Provide the [X, Y] coordinate of the cell's center where the given text is located.  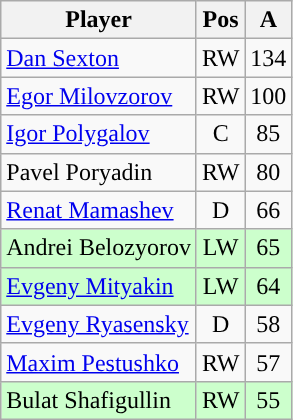
66 [268, 210]
Maxim Pestushko [99, 362]
80 [268, 172]
55 [268, 400]
Bulat Shafigullin [99, 400]
57 [268, 362]
Igor Polygalov [99, 134]
Renat Mamashev [99, 210]
Pos [220, 20]
Andrei Belozyorov [99, 248]
Egor Milovzorov [99, 96]
Player [99, 20]
100 [268, 96]
85 [268, 134]
A [268, 20]
134 [268, 58]
C [220, 134]
64 [268, 286]
Evgeny Mityakin [99, 286]
58 [268, 324]
Evgeny Ryasensky [99, 324]
Dan Sexton [99, 58]
65 [268, 248]
Pavel Poryadin [99, 172]
